Locate the cell with the specified text and output its (x, y) center coordinate. 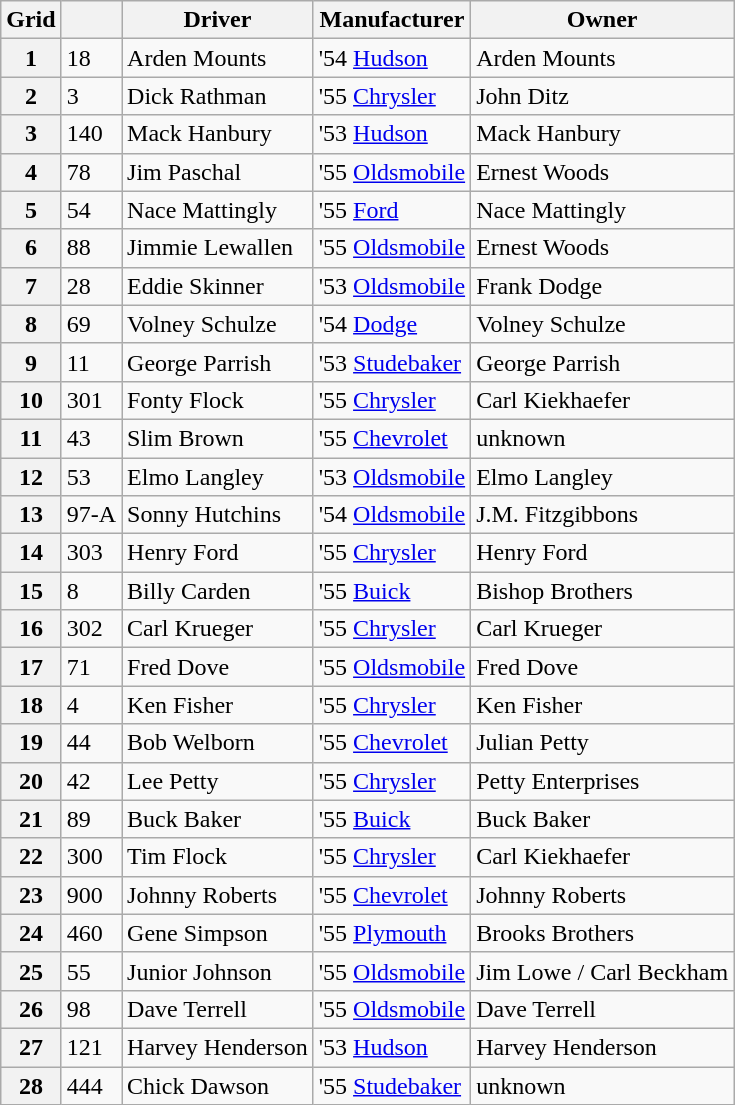
1 (31, 58)
16 (31, 629)
Fonty Flock (218, 400)
300 (91, 857)
20 (31, 781)
Brooks Brothers (602, 933)
Billy Carden (218, 591)
55 (91, 971)
27 (31, 1047)
19 (31, 743)
'53 Studebaker (392, 362)
Manufacturer (392, 20)
12 (31, 477)
121 (91, 1047)
444 (91, 1085)
'55 Studebaker (392, 1085)
Dick Rathman (218, 96)
'54 Dodge (392, 324)
53 (91, 477)
69 (91, 324)
2 (31, 96)
Junior Johnson (218, 971)
98 (91, 1009)
Julian Petty (602, 743)
97-A (91, 515)
Jimmie Lewallen (218, 248)
17 (31, 667)
24 (31, 933)
140 (91, 134)
301 (91, 400)
9 (31, 362)
900 (91, 895)
54 (91, 210)
Bob Welborn (218, 743)
7 (31, 286)
Lee Petty (218, 781)
J.M. Fitzgibbons (602, 515)
23 (31, 895)
43 (91, 438)
Petty Enterprises (602, 781)
'54 Hudson (392, 58)
14 (31, 553)
10 (31, 400)
78 (91, 172)
'55 Ford (392, 210)
89 (91, 819)
26 (31, 1009)
44 (91, 743)
22 (31, 857)
42 (91, 781)
Driver (218, 20)
Gene Simpson (218, 933)
460 (91, 933)
21 (31, 819)
Eddie Skinner (218, 286)
'54 Oldsmobile (392, 515)
25 (31, 971)
Bishop Brothers (602, 591)
Grid (31, 20)
13 (31, 515)
6 (31, 248)
71 (91, 667)
Tim Flock (218, 857)
5 (31, 210)
Owner (602, 20)
Chick Dawson (218, 1085)
303 (91, 553)
88 (91, 248)
'55 Plymouth (392, 933)
15 (31, 591)
302 (91, 629)
Sonny Hutchins (218, 515)
Slim Brown (218, 438)
John Ditz (602, 96)
Jim Lowe / Carl Beckham (602, 971)
Jim Paschal (218, 172)
Frank Dodge (602, 286)
